Provide the (X, Y) coordinate of the cell's center where the given text is located.  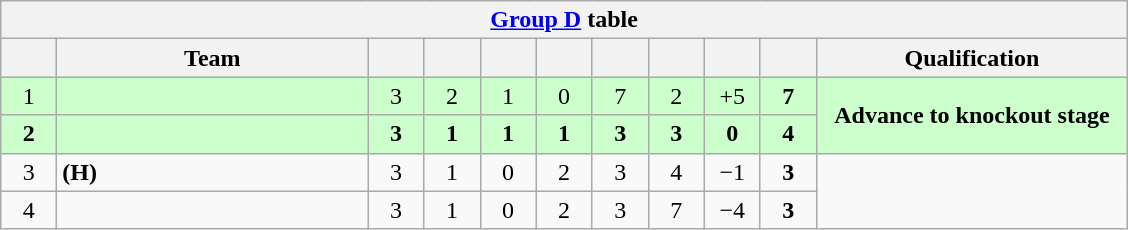
Team (212, 58)
+5 (732, 96)
(H) (212, 172)
Qualification (972, 58)
Advance to knockout stage (972, 115)
−4 (732, 210)
Group D table (564, 20)
−1 (732, 172)
